Provide the (X, Y) coordinate of the cell's center where the given text is located.  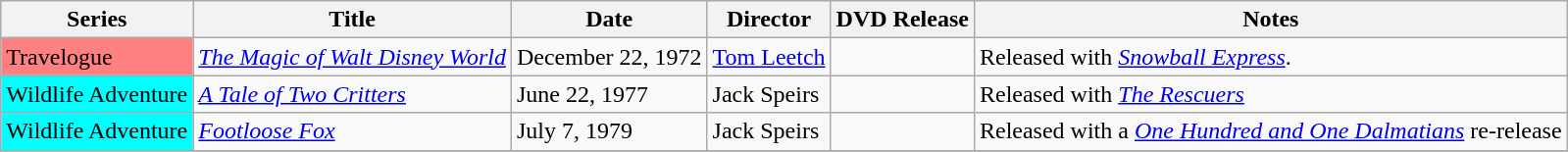
Series (97, 20)
Date (609, 20)
June 22, 1977 (609, 94)
December 22, 1972 (609, 57)
Released with a One Hundred and One Dalmatians re-release (1271, 131)
Notes (1271, 20)
Travelogue (97, 57)
Released with The Rescuers (1271, 94)
Title (353, 20)
July 7, 1979 (609, 131)
The Magic of Walt Disney World (353, 57)
Footloose Fox (353, 131)
Tom Leetch (769, 57)
A Tale of Two Critters (353, 94)
Released with Snowball Express. (1271, 57)
DVD Release (902, 20)
Director (769, 20)
